Scan for the cell matching the given text and deliver its [X, Y] coordinate at center. 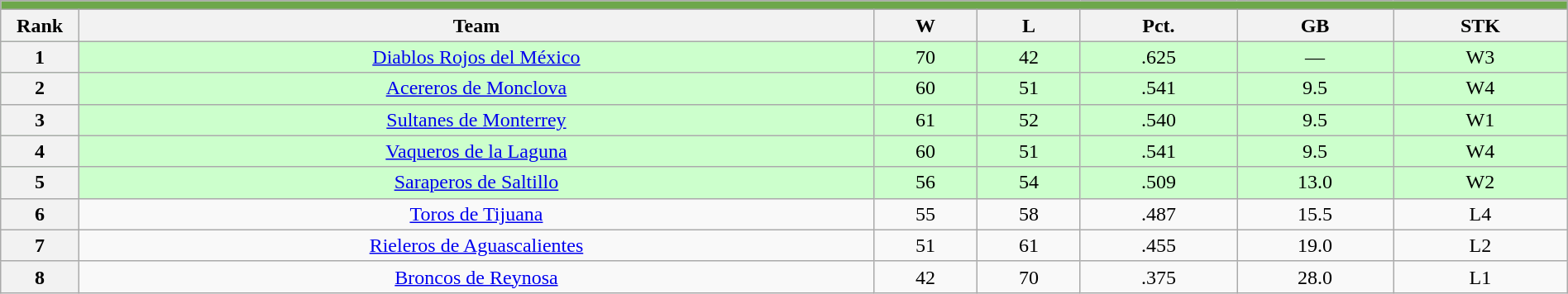
Pct. [1158, 26]
Acereros de Monclova [476, 88]
L1 [1480, 277]
STK [1480, 26]
Saraperos de Saltillo [476, 183]
2 [40, 88]
3 [40, 120]
Rieleros de Aguascalientes [476, 245]
Sultanes de Monterrey [476, 120]
56 [925, 183]
.455 [1158, 245]
6 [40, 214]
L [1029, 26]
55 [925, 214]
28.0 [1315, 277]
.509 [1158, 183]
— [1315, 57]
W1 [1480, 120]
1 [40, 57]
L4 [1480, 214]
L2 [1480, 245]
.625 [1158, 57]
Toros de Tijuana [476, 214]
.375 [1158, 277]
52 [1029, 120]
.540 [1158, 120]
W2 [1480, 183]
19.0 [1315, 245]
13.0 [1315, 183]
4 [40, 151]
W [925, 26]
Team [476, 26]
7 [40, 245]
Vaqueros de la Laguna [476, 151]
5 [40, 183]
54 [1029, 183]
58 [1029, 214]
15.5 [1315, 214]
GB [1315, 26]
Broncos de Reynosa [476, 277]
8 [40, 277]
Rank [40, 26]
.487 [1158, 214]
W3 [1480, 57]
Diablos Rojos del México [476, 57]
